Return [x, y] of the center of cell containing provided text 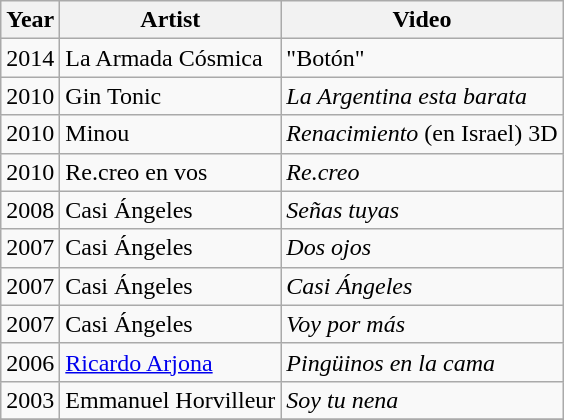
Renacimiento (en Israel) 3D [422, 134]
2003 [30, 400]
Soy tu nena [422, 400]
Señas tuyas [422, 210]
Year [30, 20]
Ricardo Arjona [170, 362]
Re.creo [422, 172]
"Botón" [422, 58]
Minou [170, 134]
2006 [30, 362]
Artist [170, 20]
La Argentina esta barata [422, 96]
La Armada Cósmica [170, 58]
Emmanuel Horvilleur [170, 400]
Gin Tonic [170, 96]
Pingüinos en la cama [422, 362]
Dos ojos [422, 248]
Voy por más [422, 324]
Re.creo en vos [170, 172]
2014 [30, 58]
Video [422, 20]
2008 [30, 210]
